Find where the given text appears and provide that cell's center as (X, Y) coordinate. 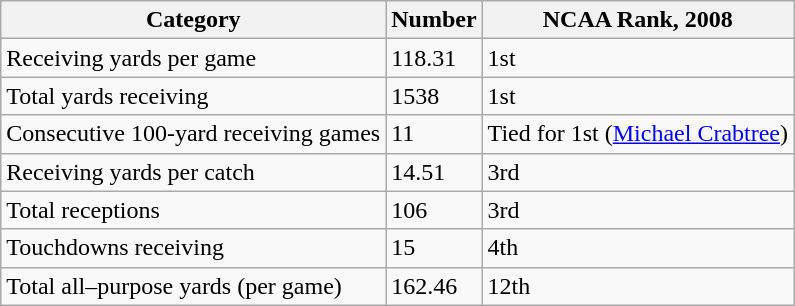
4th (638, 248)
14.51 (434, 172)
118.31 (434, 58)
12th (638, 286)
1538 (434, 96)
11 (434, 134)
Total all–purpose yards (per game) (194, 286)
Total receptions (194, 210)
15 (434, 248)
Category (194, 20)
Tied for 1st (Michael Crabtree) (638, 134)
106 (434, 210)
Receiving yards per game (194, 58)
Receiving yards per catch (194, 172)
NCAA Rank, 2008 (638, 20)
Total yards receiving (194, 96)
162.46 (434, 286)
Number (434, 20)
Consecutive 100-yard receiving games (194, 134)
Touchdowns receiving (194, 248)
